Extract the [X, Y] coordinate from the center of the cell holding the provided text.  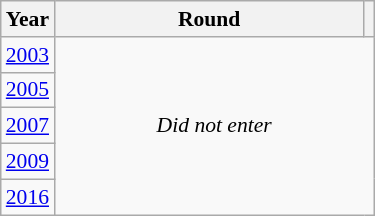
2005 [28, 90]
Did not enter [214, 126]
2007 [28, 126]
Round [209, 19]
2016 [28, 197]
2009 [28, 162]
2003 [28, 55]
Year [28, 19]
